Search for the cell housing the specified text and yield its [x, y] center coordinate. 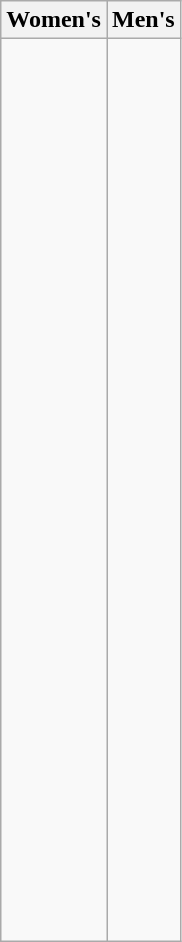
Men's [143, 20]
Women's [54, 20]
